Capture the cell that displays the provided text and extract its (x, y) central coordinate. 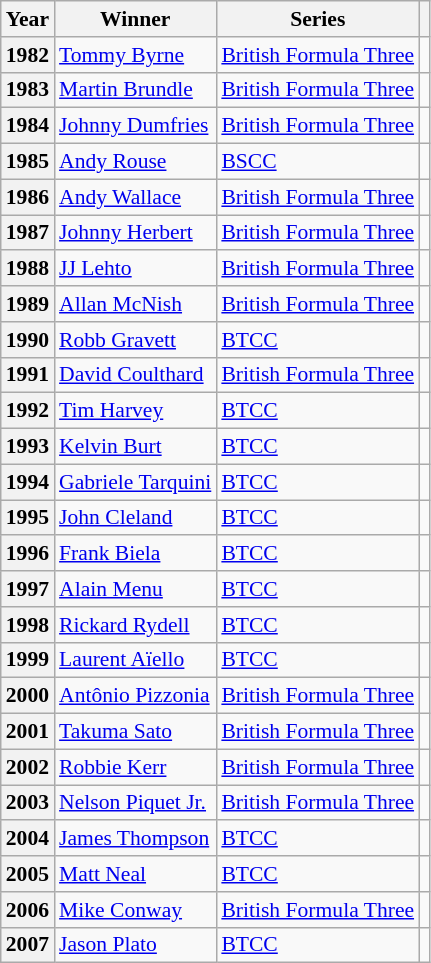
Winner (135, 19)
Allan McNish (135, 304)
1992 (28, 411)
Matt Neal (135, 874)
1984 (28, 126)
2001 (28, 732)
Alain Menu (135, 589)
Robb Gravett (135, 340)
2004 (28, 839)
1995 (28, 518)
Takuma Sato (135, 732)
Kelvin Burt (135, 447)
2007 (28, 945)
1993 (28, 447)
1998 (28, 625)
John Cleland (135, 518)
Tim Harvey (135, 411)
Frank Biela (135, 554)
BSCC (318, 162)
Gabriele Tarquini (135, 482)
1986 (28, 197)
1991 (28, 375)
David Coulthard (135, 375)
Andy Rouse (135, 162)
Martin Brundle (135, 90)
Robbie Kerr (135, 767)
1982 (28, 55)
2006 (28, 910)
Johnny Herbert (135, 233)
1987 (28, 233)
Year (28, 19)
Johnny Dumfries (135, 126)
Nelson Piquet Jr. (135, 803)
1983 (28, 90)
1988 (28, 269)
1990 (28, 340)
Mike Conway (135, 910)
1999 (28, 660)
Series (318, 19)
2003 (28, 803)
Andy Wallace (135, 197)
1996 (28, 554)
2002 (28, 767)
Antônio Pizzonia (135, 696)
2000 (28, 696)
1994 (28, 482)
Laurent Aïello (135, 660)
1997 (28, 589)
2005 (28, 874)
Rickard Rydell (135, 625)
1985 (28, 162)
1989 (28, 304)
Tommy Byrne (135, 55)
Jason Plato (135, 945)
JJ Lehto (135, 269)
James Thompson (135, 839)
